Output the (X, Y) coordinate of the center of the cell containing the given text.  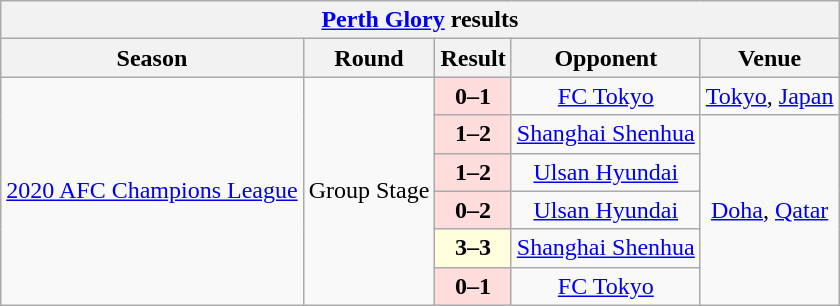
3–3 (473, 248)
2020 AFC Champions League (152, 191)
Season (152, 58)
Round (369, 58)
Tokyo, Japan (770, 96)
Opponent (606, 58)
Group Stage (369, 191)
Doha, Qatar (770, 210)
Venue (770, 58)
Result (473, 58)
0–2 (473, 210)
Perth Glory results (420, 20)
